Extract the [x, y] coordinate from the center of the cell holding the provided text.  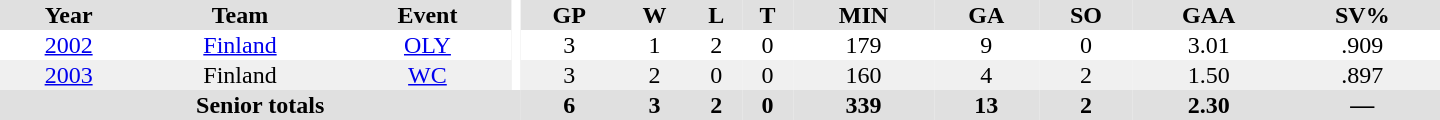
Year [68, 15]
.909 [1362, 45]
Team [240, 15]
OLY [428, 45]
4 [986, 75]
W [654, 15]
2.30 [1209, 105]
1 [654, 45]
Event [428, 15]
SV% [1362, 15]
160 [864, 75]
Senior totals [260, 105]
339 [864, 105]
179 [864, 45]
3.01 [1209, 45]
.897 [1362, 75]
GA [986, 15]
1.50 [1209, 75]
T [768, 15]
9 [986, 45]
— [1362, 105]
L [716, 15]
GP [569, 15]
2003 [68, 75]
GAA [1209, 15]
MIN [864, 15]
13 [986, 105]
WC [428, 75]
6 [569, 105]
SO [1086, 15]
2002 [68, 45]
